Output the (x, y) coordinate of the center of the cell containing the given text.  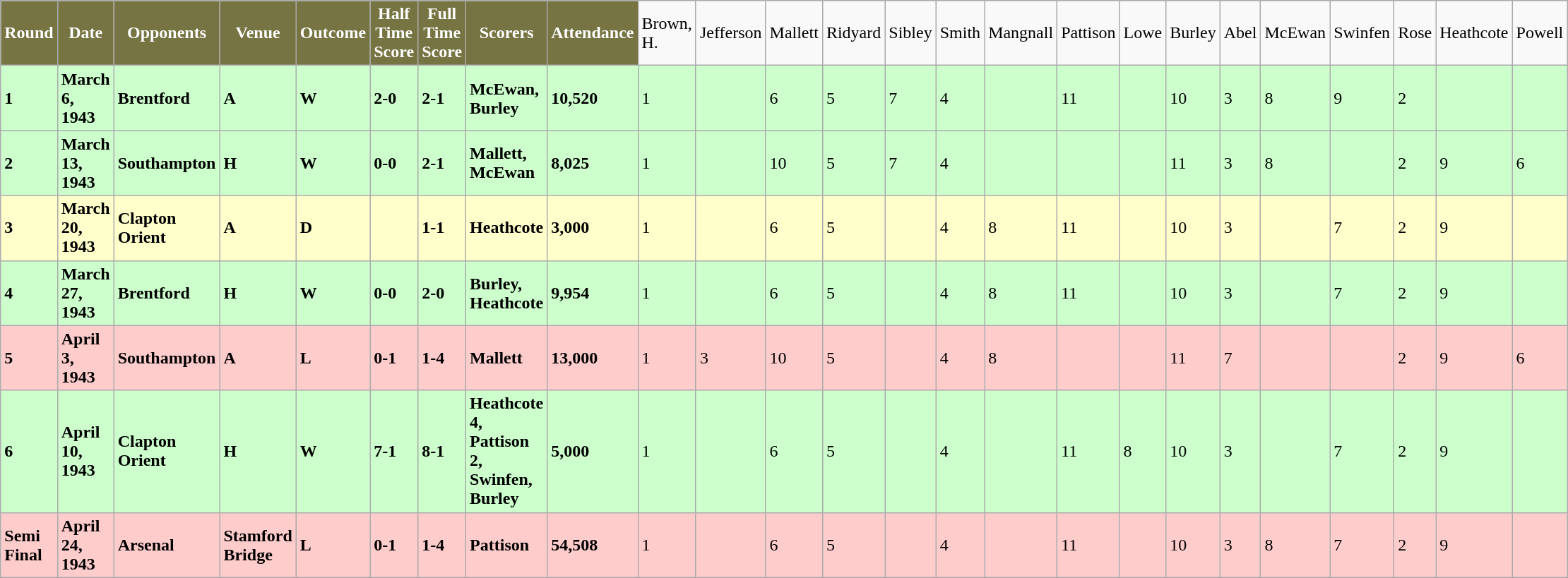
Outcome (333, 33)
10,520 (593, 98)
D (333, 228)
13,000 (593, 358)
Swinfen (1362, 33)
April 24, 1943 (85, 545)
Mangnall (1021, 33)
Stamford Bridge (258, 545)
3,000 (593, 228)
7-1 (394, 452)
Semi Final (29, 545)
8-1 (442, 452)
Burley, Heathcote (507, 293)
8,025 (593, 163)
Half Time Score (394, 33)
March 13, 1943 (85, 163)
Brown, H. (667, 33)
McEwan, Burley (507, 98)
Opponents (167, 33)
Smith (960, 33)
Venue (258, 33)
Arsenal (167, 545)
9,954 (593, 293)
Attendance (593, 33)
5,000 (593, 452)
54,508 (593, 545)
Powell (1540, 33)
Ridyard (853, 33)
March 6, 1943 (85, 98)
March 20, 1943 (85, 228)
1-1 (442, 228)
Date (85, 33)
Sibley (910, 33)
Heathcote 4, Pattison 2, Swinfen, Burley (507, 452)
Burley (1193, 33)
March 27, 1943 (85, 293)
Round (29, 33)
April 10, 1943 (85, 452)
Mallett, McEwan (507, 163)
April 3, 1943 (85, 358)
Scorers (507, 33)
Full Time Score (442, 33)
Abel (1240, 33)
Rose (1415, 33)
Jefferson (730, 33)
Lowe (1143, 33)
McEwan (1295, 33)
